Detect which cell encompasses the target text, then output its [x, y] center coordinate. 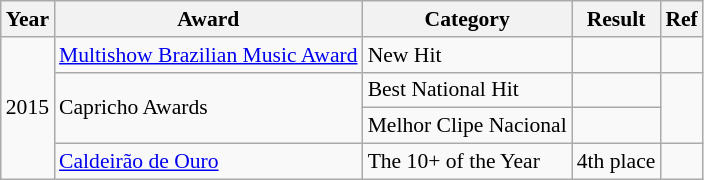
Ref [681, 19]
Best National Hit [468, 90]
Multishow Brazilian Music Award [208, 55]
2015 [28, 108]
Caldeirão de Ouro [208, 162]
Year [28, 19]
Capricho Awards [208, 108]
New Hit [468, 55]
Award [208, 19]
The 10+ of the Year [468, 162]
Melhor Clipe Nacional [468, 126]
Category [468, 19]
4th place [616, 162]
Result [616, 19]
